Search for the cell housing the specified text and yield its (X, Y) center coordinate. 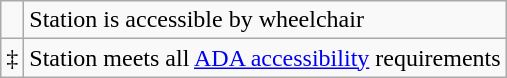
Station meets all ADA accessibility requirements (265, 58)
Station is accessible by wheelchair (265, 20)
‡ (12, 58)
